From the cell containing the given text, extract its center point as (x, y) coordinate. 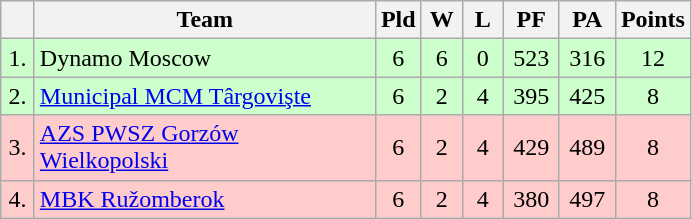
380 (531, 199)
PF (531, 20)
Points (652, 20)
Municipal MCM Târgovişte (204, 96)
489 (587, 148)
PA (587, 20)
4. (18, 199)
2. (18, 96)
0 (482, 58)
425 (587, 96)
AZS PWSZ Gorzów Wielkopolski (204, 148)
316 (587, 58)
L (482, 20)
523 (531, 58)
Dynamo Moscow (204, 58)
497 (587, 199)
395 (531, 96)
429 (531, 148)
Team (204, 20)
Pld (398, 20)
12 (652, 58)
1. (18, 58)
MBK Ružomberok (204, 199)
3. (18, 148)
W (442, 20)
